Identify which cell holds the provided text, then report its (x, y) central coordinate. 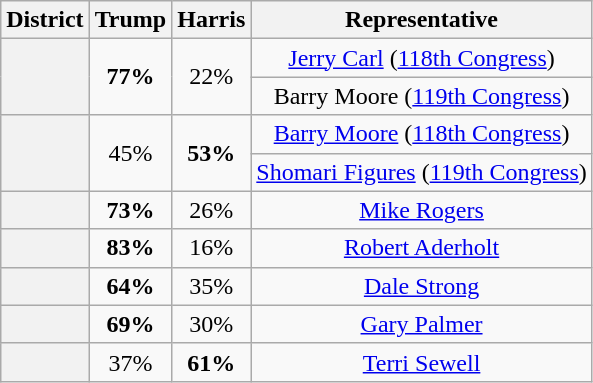
53% (212, 153)
83% (130, 248)
Barry Moore (118th Congress) (422, 134)
16% (212, 248)
District (45, 20)
35% (212, 286)
Jerry Carl (118th Congress) (422, 58)
Terri Sewell (422, 362)
73% (130, 210)
Shomari Figures (119th Congress) (422, 172)
69% (130, 324)
Robert Aderholt (422, 248)
30% (212, 324)
77% (130, 77)
37% (130, 362)
Representative (422, 20)
Barry Moore (119th Congress) (422, 96)
Trump (130, 20)
Gary Palmer (422, 324)
22% (212, 77)
Mike Rogers (422, 210)
61% (212, 362)
45% (130, 153)
Dale Strong (422, 286)
26% (212, 210)
64% (130, 286)
Harris (212, 20)
